Identify which cell holds the provided text, then report its [X, Y] central coordinate. 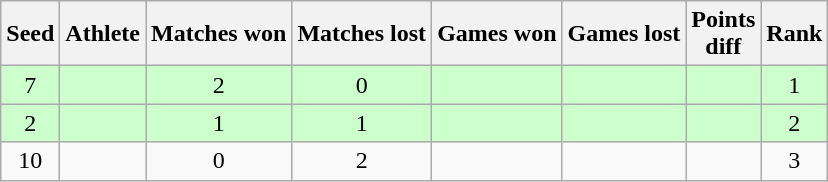
10 [30, 161]
Games lost [624, 34]
Athlete [103, 34]
Games won [497, 34]
Matches lost [362, 34]
Pointsdiff [724, 34]
Matches won [219, 34]
Rank [794, 34]
7 [30, 85]
3 [794, 161]
Seed [30, 34]
